For the text-containing cell, return its midpoint in (X, Y) coordinate format. 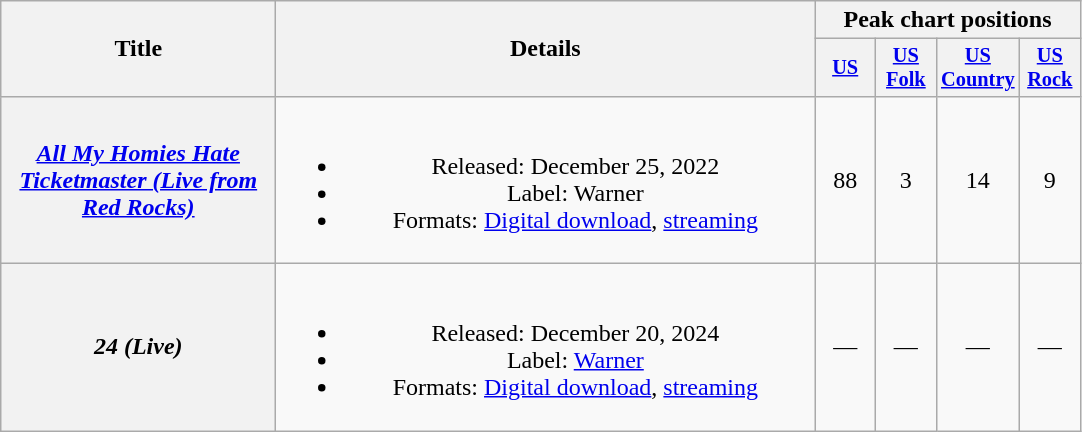
Released: December 25, 2022Label: WarnerFormats: Digital download, streaming (546, 180)
US (846, 68)
Details (546, 49)
Title (138, 49)
88 (846, 180)
14 (978, 180)
3 (906, 180)
US Rock (1050, 68)
All My Homies Hate Ticketmaster (Live from Red Rocks) (138, 180)
Peak chart positions (948, 20)
9 (1050, 180)
USCountry (978, 68)
Released: December 20, 2024Label: WarnerFormats: Digital download, streaming (546, 348)
24 (Live) (138, 348)
USFolk (906, 68)
